Search for the cell housing the specified text and yield its (x, y) center coordinate. 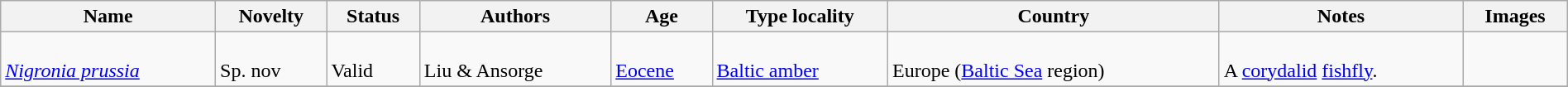
Novelty (271, 17)
Europe (Baltic Sea region) (1054, 60)
Type locality (800, 17)
Eocene (662, 60)
Valid (373, 60)
Liu & Ansorge (514, 60)
Age (662, 17)
Baltic amber (800, 60)
A corydalid fishfly. (1341, 60)
Notes (1341, 17)
Images (1515, 17)
Name (108, 17)
Country (1054, 17)
Sp. nov (271, 60)
Nigronia prussia (108, 60)
Status (373, 17)
Authors (514, 17)
